Output the [X, Y] coordinate of the center of the cell containing the given text.  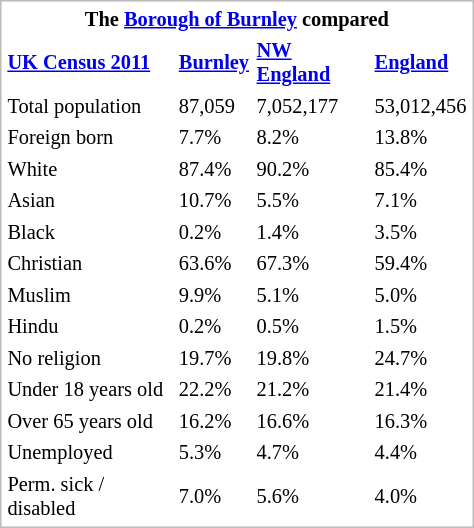
1.5% [420, 328]
85.4% [420, 170]
Christian [90, 264]
3.5% [420, 232]
Burnley [214, 64]
Black [90, 232]
5.0% [420, 296]
9.9% [214, 296]
7.7% [214, 138]
5.1% [312, 296]
No religion [90, 358]
Under 18 years old [90, 390]
16.2% [214, 422]
7.1% [420, 202]
Unemployed [90, 454]
7.0% [214, 496]
19.7% [214, 358]
16.6% [312, 422]
21.4% [420, 390]
1.4% [312, 232]
16.3% [420, 422]
Muslim [90, 296]
8.2% [312, 138]
UK Census 2011 [90, 64]
4.0% [420, 496]
5.5% [312, 202]
90.2% [312, 170]
0.5% [312, 328]
Total population [90, 106]
Asian [90, 202]
7,052,177 [312, 106]
Hindu [90, 328]
White [90, 170]
21.2% [312, 390]
Over 65 years old [90, 422]
87,059 [214, 106]
67.3% [312, 264]
22.2% [214, 390]
53,012,456 [420, 106]
5.3% [214, 454]
NW England [312, 64]
63.6% [214, 264]
4.4% [420, 454]
4.7% [312, 454]
59.4% [420, 264]
24.7% [420, 358]
10.7% [214, 202]
87.4% [214, 170]
England [420, 64]
19.8% [312, 358]
Foreign born [90, 138]
Perm. sick / disabled [90, 496]
5.6% [312, 496]
13.8% [420, 138]
The Borough of Burnley compared [237, 20]
